For the text-containing cell, return its midpoint in [X, Y] coordinate format. 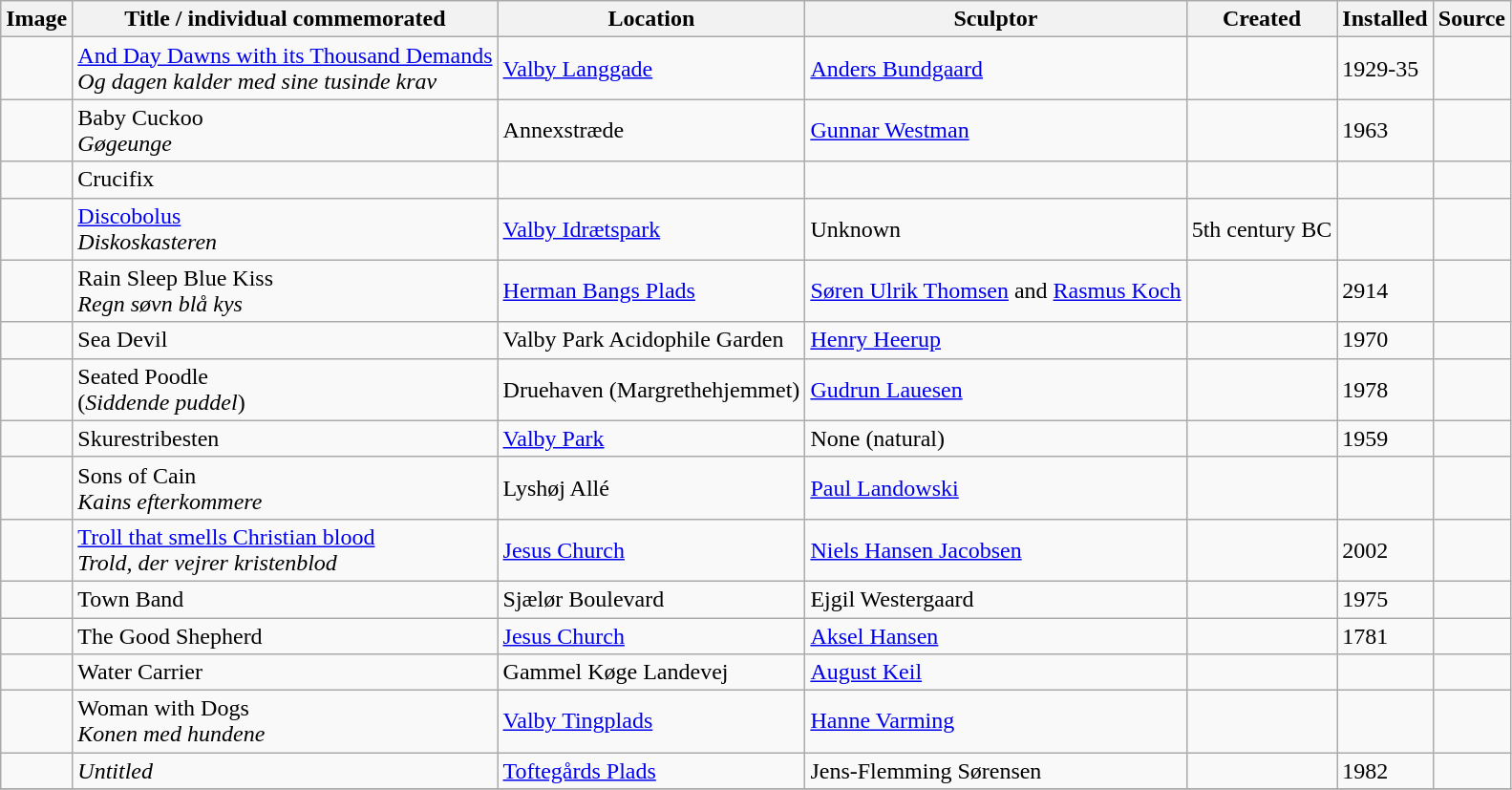
August Keil [995, 673]
Sea Devil [285, 340]
Valby Idrætspark [651, 229]
Anders Bundgaard [995, 69]
1959 [1385, 438]
Troll that smells Christian blood Trold, der vejrer kristenblod [285, 550]
Henry Heerup [995, 340]
Sculptor [995, 19]
Installed [1385, 19]
1970 [1385, 340]
Valby Langgade [651, 69]
Location [651, 19]
Created [1262, 19]
Herman Bangs Plads [651, 290]
Image [36, 19]
5th century BC [1262, 229]
Baby Cuckoo Gøgeunge [285, 130]
1982 [1385, 771]
Gammel Køge Landevej [651, 673]
Niels Hansen Jacobsen [995, 550]
Seated Poodle (Siddende puddel) [285, 390]
Sjælør Boulevard [651, 599]
None (natural) [995, 438]
2914 [1385, 290]
Toftegårds Plads [651, 771]
1963 [1385, 130]
Woman with Dogs Konen med hundene [285, 722]
Valby Park Acidophile Garden [651, 340]
1975 [1385, 599]
Water Carrier [285, 673]
Druehaven (Margrethehjemmet) [651, 390]
1781 [1385, 635]
1978 [1385, 390]
2002 [1385, 550]
Sons of Cain Kains efterkommere [285, 487]
Ejgil Westergaard [995, 599]
Gunnar Westman [995, 130]
Paul Landowski [995, 487]
Town Band [285, 599]
Title / individual commemorated [285, 19]
Rain Sleep Blue Kiss Regn søvn blå kys [285, 290]
Søren Ulrik Thomsen and Rasmus Koch [995, 290]
Annexstræde [651, 130]
Aksel Hansen [995, 635]
Lyshøj Allé [651, 487]
Discobolus Diskoskasteren [285, 229]
Hanne Varming [995, 722]
And Day Dawns with its Thousand DemandsOg dagen kalder med sine tusinde krav [285, 69]
Unknown [995, 229]
The Good Shepherd [285, 635]
Skurestribesten [285, 438]
Gudrun Lauesen [995, 390]
Jens-Flemming Sørensen [995, 771]
Valby Park [651, 438]
Crucifix [285, 180]
1929-35 [1385, 69]
Source [1471, 19]
Untitled [285, 771]
Valby Tingplads [651, 722]
